Capture the cell that displays the provided text and extract its [x, y] central coordinate. 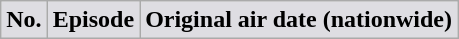
No. [24, 20]
Original air date (nationwide) [299, 20]
Episode [93, 20]
